Determine the [x, y] coordinate at the center of the cell enclosing the given text.  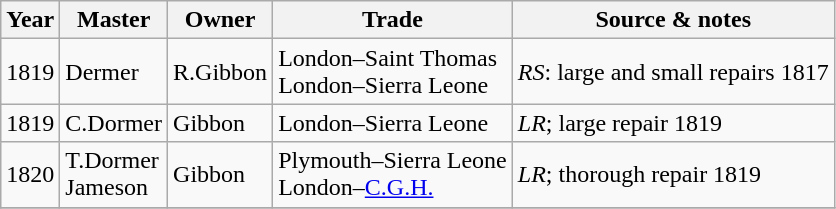
LR; thorough repair 1819 [673, 174]
London–Saint ThomasLondon–Sierra Leone [393, 72]
1820 [30, 174]
Year [30, 20]
R.Gibbon [220, 72]
RS: large and small repairs 1817 [673, 72]
Plymouth–Sierra LeoneLondon–C.G.H. [393, 174]
Dermer [114, 72]
Owner [220, 20]
LR; large repair 1819 [673, 123]
Source & notes [673, 20]
Trade [393, 20]
T.DormerJameson [114, 174]
Master [114, 20]
London–Sierra Leone [393, 123]
C.Dormer [114, 123]
